Return [x, y] of the center of cell containing provided text 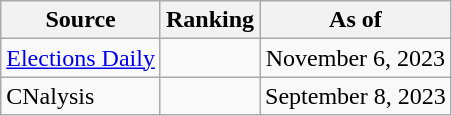
Ranking [210, 20]
September 8, 2023 [356, 96]
CNalysis [81, 96]
As of [356, 20]
Elections Daily [81, 58]
November 6, 2023 [356, 58]
Source [81, 20]
